Extract the (X, Y) coordinate from the center of the cell holding the provided text.  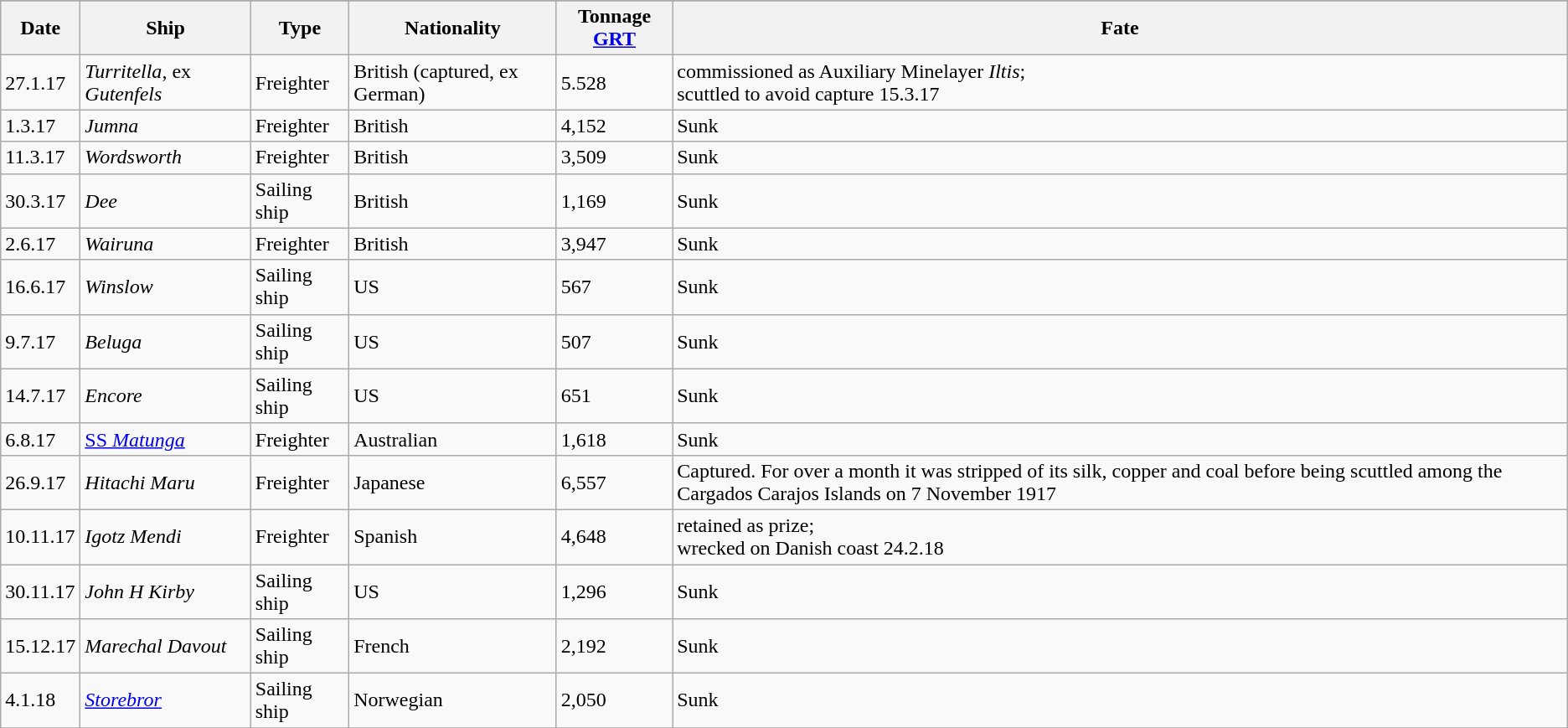
4.1.18 (40, 700)
567 (614, 287)
4,648 (614, 536)
30.3.17 (40, 201)
507 (614, 342)
SS Matunga (166, 439)
Fate (1121, 28)
3,509 (614, 157)
British (captured, ex German) (453, 82)
Jumna (166, 126)
Igotz Mendi (166, 536)
Marechal Davout (166, 647)
2,050 (614, 700)
1,169 (614, 201)
commissioned as Auxiliary Minelayer Iltis; scuttled to avoid capture 15.3.17 (1121, 82)
26.9.17 (40, 483)
15.12.17 (40, 647)
3,947 (614, 244)
Hitachi Maru (166, 483)
2,192 (614, 647)
Ship (166, 28)
651 (614, 395)
6.8.17 (40, 439)
Tonnage GRT (614, 28)
Type (300, 28)
Encore (166, 395)
6,557 (614, 483)
14.7.17 (40, 395)
9.7.17 (40, 342)
John H Kirby (166, 591)
Beluga (166, 342)
1,618 (614, 439)
Winslow (166, 287)
Turritella, ex Gutenfels (166, 82)
Date (40, 28)
Japanese (453, 483)
1,296 (614, 591)
5.528 (614, 82)
Wairuna (166, 244)
10.11.17 (40, 536)
1.3.17 (40, 126)
4,152 (614, 126)
2.6.17 (40, 244)
Captured. For over a month it was stripped of its silk, copper and coal before being scuttled among the Cargados Carajos Islands on 7 November 1917 (1121, 483)
Dee (166, 201)
Spanish (453, 536)
Nationality (453, 28)
30.11.17 (40, 591)
French (453, 647)
Australian (453, 439)
16.6.17 (40, 287)
retained as prize; wrecked on Danish coast 24.2.18 (1121, 536)
Storebror (166, 700)
11.3.17 (40, 157)
Norwegian (453, 700)
27.1.17 (40, 82)
Wordsworth (166, 157)
